Detect which cell encompasses the target text, then output its (x, y) center coordinate. 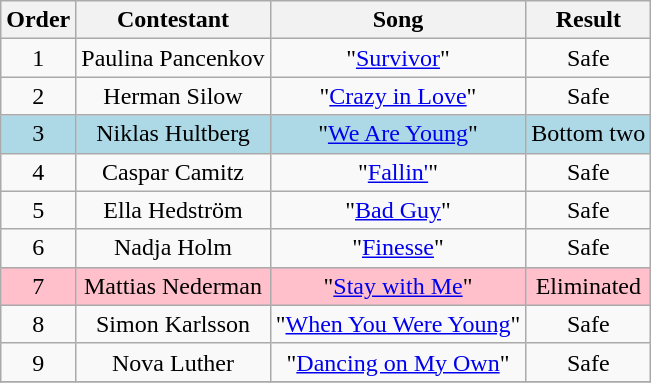
Bottom two (588, 134)
"Dancing on My Own" (398, 362)
1 (38, 58)
2 (38, 96)
8 (38, 324)
Simon Karlsson (173, 324)
7 (38, 286)
4 (38, 172)
"Finesse" (398, 248)
Caspar Camitz (173, 172)
Mattias Nederman (173, 286)
Song (398, 20)
Paulina Pancenkov (173, 58)
Order (38, 20)
"When You Were Young" (398, 324)
Nova Luther (173, 362)
"Crazy in Love" (398, 96)
"Bad Guy" (398, 210)
6 (38, 248)
Result (588, 20)
"We Are Young" (398, 134)
Eliminated (588, 286)
9 (38, 362)
"Fallin'" (398, 172)
Ella Hedström (173, 210)
Herman Silow (173, 96)
5 (38, 210)
Contestant (173, 20)
"Stay with Me" (398, 286)
"Survivor" (398, 58)
Niklas Hultberg (173, 134)
3 (38, 134)
Nadja Holm (173, 248)
